Identify which cell holds the provided text, then report its [X, Y] central coordinate. 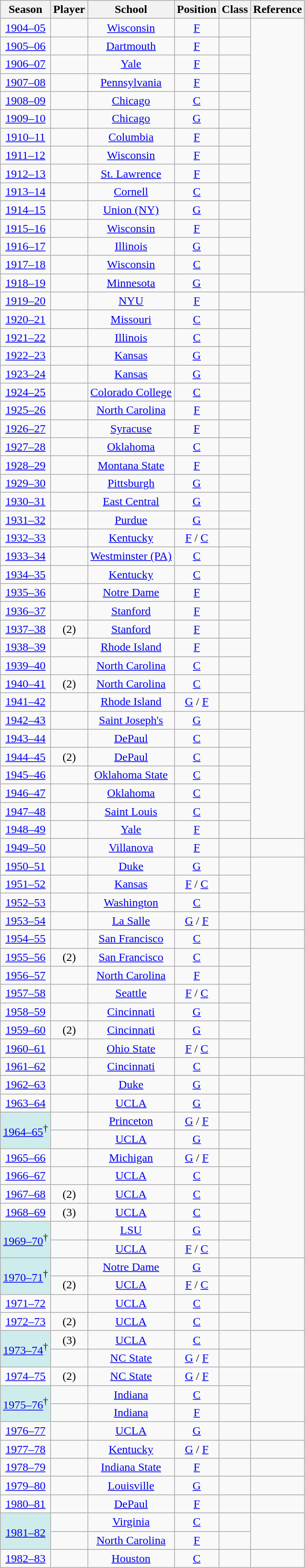
1937–38 [26, 629]
1922–23 [26, 356]
Position [197, 10]
1967–68 [26, 1194]
1966–67 [26, 1176]
1938–39 [26, 647]
1970–71† [26, 1276]
1972–73 [26, 1321]
LSU [131, 1230]
1945–46 [26, 775]
1980–81 [26, 1504]
1923–24 [26, 374]
1981–82 [26, 1531]
Syracuse [131, 429]
1965–66 [26, 1158]
1962–63 [26, 1084]
1944–45 [26, 756]
1915–16 [26, 228]
Dartmouth [131, 46]
1929–30 [26, 483]
1931–32 [26, 519]
1976–77 [26, 1431]
1920–21 [26, 319]
1940–41 [26, 684]
Cornell [131, 192]
1909–10 [26, 119]
Colorado College [131, 392]
1932–33 [26, 538]
Pittsburgh [131, 483]
St. Lawrence [131, 173]
1948–49 [26, 830]
1954–55 [26, 939]
1955–56 [26, 957]
1956–57 [26, 975]
Season [26, 10]
1905–06 [26, 46]
Westminster (PA) [131, 556]
1979–80 [26, 1486]
NYU [131, 301]
1946–47 [26, 793]
Saint Louis [131, 812]
1914–15 [26, 210]
1921–22 [26, 338]
1930–31 [26, 501]
Missouri [131, 319]
1925–26 [26, 410]
1939–40 [26, 666]
Reference [277, 10]
1943–44 [26, 738]
1906–07 [26, 64]
1952–53 [26, 902]
1908–09 [26, 101]
1957–58 [26, 993]
Purdue [131, 519]
Union (NY) [131, 210]
1928–29 [26, 465]
Indiana State [131, 1467]
1936–37 [26, 611]
1973–74† [26, 1349]
Princeton [131, 1121]
1904–05 [26, 28]
1969–70† [26, 1240]
Michigan [131, 1158]
1975–76† [26, 1404]
1910–11 [26, 137]
Louisville [131, 1486]
1913–14 [26, 192]
1927–28 [26, 447]
Villanova [131, 848]
Seattle [131, 993]
1916–17 [26, 247]
1982–83 [26, 1558]
1977–78 [26, 1449]
1935–36 [26, 593]
1919–20 [26, 301]
Montana State [131, 465]
1926–27 [26, 429]
Columbia [131, 137]
1918–19 [26, 283]
Houston [131, 1558]
1959–60 [26, 1030]
1907–08 [26, 82]
Virginia [131, 1522]
Player [69, 10]
Minnesota [131, 283]
1924–25 [26, 392]
Ohio State [131, 1048]
Washington [131, 902]
1912–13 [26, 173]
1934–35 [26, 575]
1968–69 [26, 1212]
1963–64 [26, 1103]
Saint Joseph's [131, 720]
1949–50 [26, 848]
1964–65† [26, 1130]
1942–43 [26, 720]
1941–42 [26, 702]
Class [235, 10]
1951–52 [26, 884]
School [131, 10]
La Salle [131, 921]
1978–79 [26, 1467]
Oklahoma State [131, 775]
Pennsylvania [131, 82]
1933–34 [26, 556]
1953–54 [26, 921]
1958–59 [26, 1012]
1911–12 [26, 155]
East Central [131, 501]
1974–75 [26, 1376]
1961–62 [26, 1066]
1950–51 [26, 866]
1947–48 [26, 812]
1917–18 [26, 265]
1971–72 [26, 1303]
1960–61 [26, 1048]
